Provide the [x, y] coordinate of the cell's center where the given text is located.  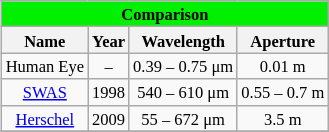
Name [45, 40]
540 – 610 μm [183, 92]
– [108, 66]
Year [108, 40]
Human Eye [45, 66]
Comparison [166, 14]
55 – 672 μm [183, 118]
0.01 m [282, 66]
Herschel [45, 118]
2009 [108, 118]
1998 [108, 92]
Aperture [282, 40]
Wavelength [183, 40]
0.39 – 0.75 μm [183, 66]
SWAS [45, 92]
0.55 – 0.7 m [282, 92]
3.5 m [282, 118]
